Find where the given text appears and provide that cell's center as (X, Y) coordinate. 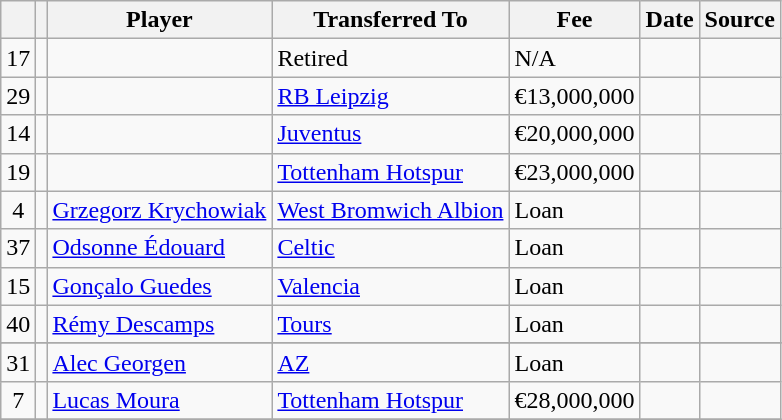
17 (18, 58)
31 (18, 362)
Lucas Moura (160, 400)
40 (18, 324)
Source (740, 20)
€20,000,000 (574, 134)
7 (18, 400)
Rémy Descamps (160, 324)
Juventus (390, 134)
€23,000,000 (574, 172)
AZ (390, 362)
€13,000,000 (574, 96)
RB Leipzig (390, 96)
19 (18, 172)
Valencia (390, 286)
Grzegorz Krychowiak (160, 210)
€28,000,000 (574, 400)
Alec Georgen (160, 362)
Tours (390, 324)
West Bromwich Albion (390, 210)
Date (670, 20)
Fee (574, 20)
Transferred To (390, 20)
N/A (574, 58)
14 (18, 134)
Retired (390, 58)
Celtic (390, 248)
15 (18, 286)
29 (18, 96)
Odsonne Édouard (160, 248)
Gonçalo Guedes (160, 286)
Player (160, 20)
4 (18, 210)
37 (18, 248)
